Detect which cell encompasses the target text, then output its (x, y) center coordinate. 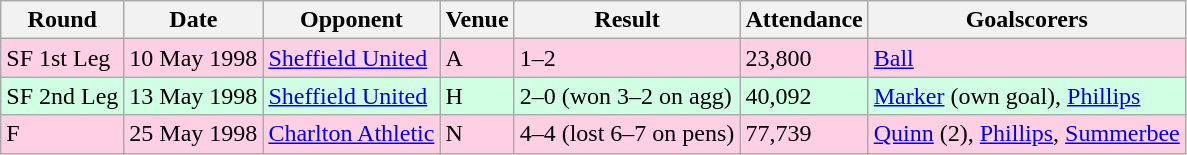
1–2 (627, 58)
F (62, 134)
Venue (477, 20)
Result (627, 20)
4–4 (lost 6–7 on pens) (627, 134)
Marker (own goal), Phillips (1026, 96)
Round (62, 20)
Attendance (804, 20)
H (477, 96)
Ball (1026, 58)
77,739 (804, 134)
2–0 (won 3–2 on agg) (627, 96)
N (477, 134)
Opponent (352, 20)
23,800 (804, 58)
SF 1st Leg (62, 58)
A (477, 58)
Charlton Athletic (352, 134)
Date (194, 20)
13 May 1998 (194, 96)
40,092 (804, 96)
25 May 1998 (194, 134)
SF 2nd Leg (62, 96)
Quinn (2), Phillips, Summerbee (1026, 134)
10 May 1998 (194, 58)
Goalscorers (1026, 20)
